Search for the cell housing the specified text and yield its [X, Y] center coordinate. 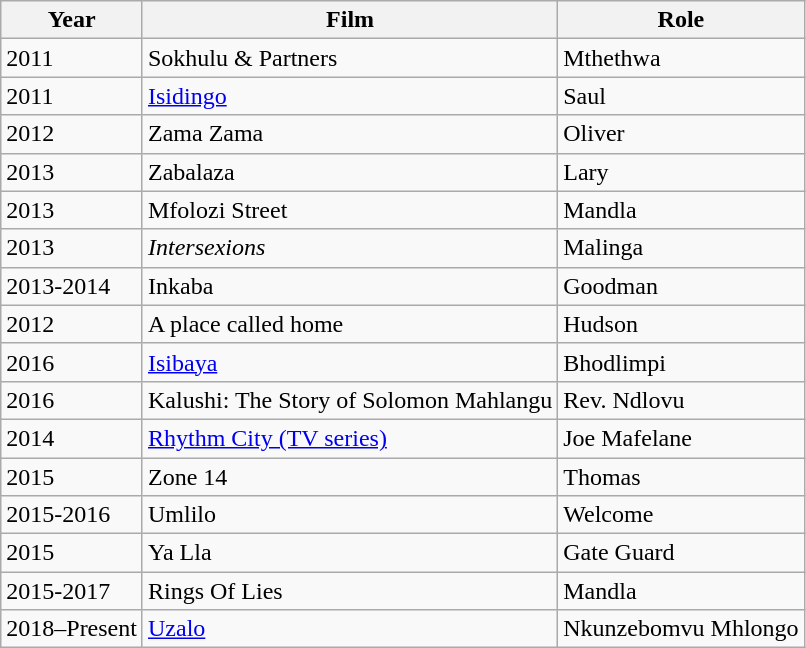
Goodman [681, 286]
Welcome [681, 515]
Rhythm City (TV series) [350, 438]
Kalushi: The Story of Solomon Mahlangu [350, 400]
Lary [681, 172]
Intersexions [350, 248]
Thomas [681, 477]
Umlilo [350, 515]
Uzalo [350, 629]
Joe Mafelane [681, 438]
Isidingo [350, 96]
Zama Zama [350, 134]
Hudson [681, 324]
2018–Present [72, 629]
Isibaya [350, 362]
Sokhulu & Partners [350, 58]
Malinga [681, 248]
Oliver [681, 134]
Mthethwa [681, 58]
Ya Lla [350, 553]
Bhodlimpi [681, 362]
Rev. Ndlovu [681, 400]
Mfolozi Street [350, 210]
2014 [72, 438]
Zabalaza [350, 172]
2015-2016 [72, 515]
Year [72, 20]
2015-2017 [72, 591]
Rings Of Lies [350, 591]
Film [350, 20]
A place called home [350, 324]
Inkaba [350, 286]
Gate Guard [681, 553]
Zone 14 [350, 477]
2013-2014 [72, 286]
Saul [681, 96]
Nkunzebomvu Mhlongo [681, 629]
Role [681, 20]
